For the text-containing cell, return its midpoint in [X, Y] coordinate format. 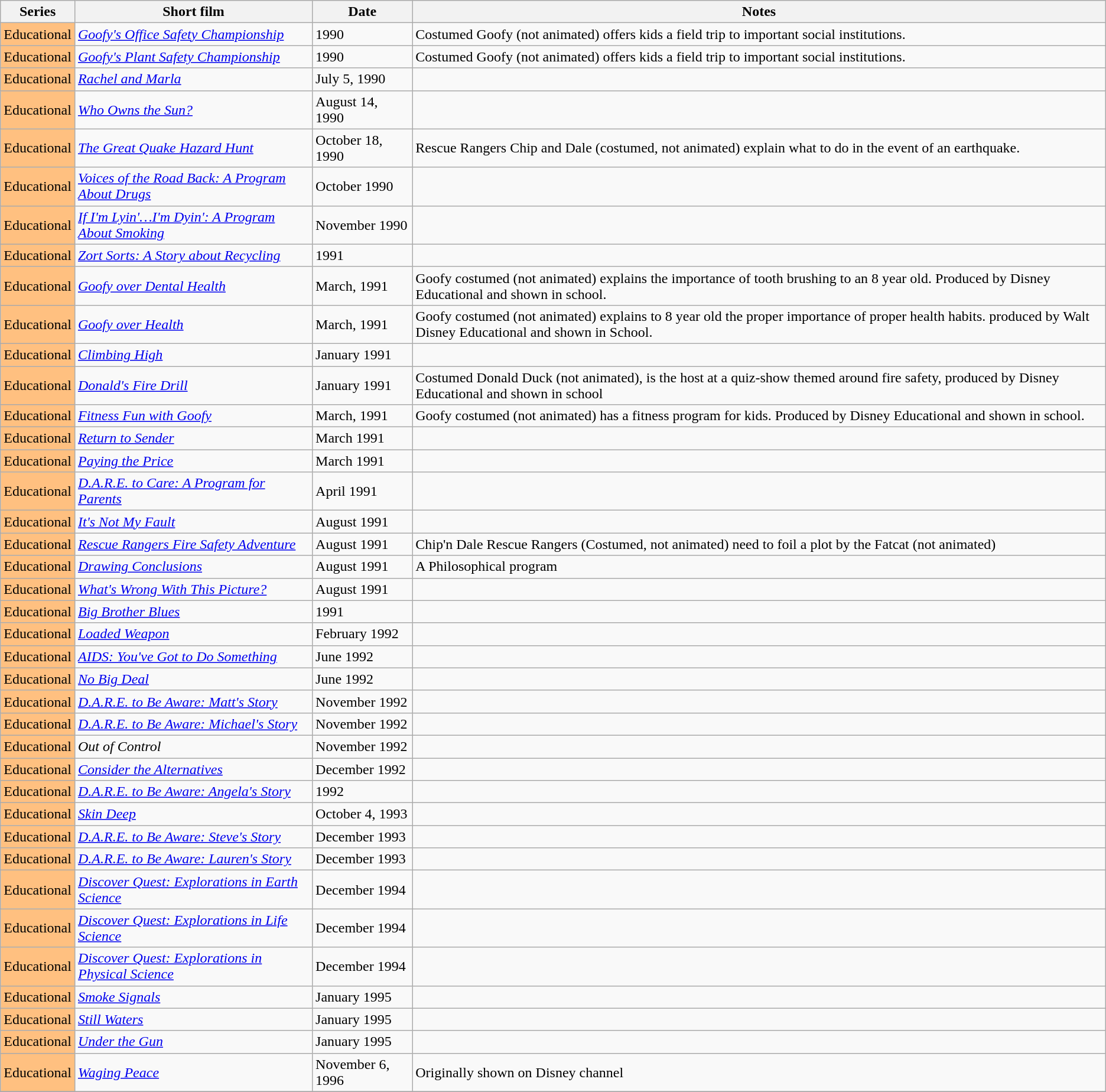
Discover Quest: Explorations in Physical Science [193, 967]
October 1990 [363, 187]
Discover Quest: Explorations in Life Science [193, 928]
Goofy's Plant Safety Championship [193, 57]
Goofy over Health [193, 324]
D.A.R.E. to Be Aware: Lauren's Story [193, 859]
December 1992 [363, 769]
Rescue Rangers Fire Safety Adventure [193, 544]
D.A.R.E. to Care: A Program for Parents [193, 492]
Climbing High [193, 355]
AIDS: You've Got to Do Something [193, 656]
October 4, 1993 [363, 814]
Waging Peace [193, 1072]
1992 [363, 792]
Drawing Conclusions [193, 567]
What's Wrong With This Picture? [193, 589]
The Great Quake Hazard Hunt [193, 148]
Out of Control [193, 746]
Voices of the Road Back: A Program About Drugs [193, 187]
November 1990 [363, 225]
D.A.R.E. to Be Aware: Angela's Story [193, 792]
Smoke Signals [193, 997]
July 5, 1990 [363, 79]
Goofy costumed (not animated) has a fitness program for kids. Produced by Disney Educational and shown in school. [759, 416]
Consider the Alternatives [193, 769]
Still Waters [193, 1019]
D.A.R.E. to Be Aware: Michael's Story [193, 724]
Rescue Rangers Chip and Dale (costumed, not animated) explain what to do in the event of an earthquake. [759, 148]
Originally shown on Disney channel [759, 1072]
Goofy's Office Safety Championship [193, 34]
August 14, 1990 [363, 110]
April 1991 [363, 492]
Notes [759, 12]
Donald's Fire Drill [193, 385]
D.A.R.E. to Be Aware: Matt's Story [193, 701]
Zort Sorts: A Story about Recycling [193, 255]
Costumed Donald Duck (not animated), is the host at a quiz-show themed around fire safety, produced by Disney Educational and shown in school [759, 385]
Chip'n Dale Rescue Rangers (Costumed, not animated) need to foil a plot by the Fatcat (not animated) [759, 544]
Short film [193, 12]
Goofy over Dental Health [193, 286]
Rachel and Marla [193, 79]
D.A.R.E. to Be Aware: Steve's Story [193, 837]
Fitness Fun with Goofy [193, 416]
Discover Quest: Explorations in Earth Science [193, 890]
Date [363, 12]
Skin Deep [193, 814]
Paying the Price [193, 461]
If I'm Lyin'…I'm Dyin': A Program About Smoking [193, 225]
November 6, 1996 [363, 1072]
Goofy costumed (not animated) explains the importance of tooth brushing to an 8 year old. Produced by Disney Educational and shown in school. [759, 286]
February 1992 [363, 634]
Under the Gun [193, 1042]
Big Brother Blues [193, 612]
October 18, 1990 [363, 148]
No Big Deal [193, 679]
Series [38, 12]
Loaded Weapon [193, 634]
Return to Sender [193, 438]
It's Not My Fault [193, 522]
Who Owns the Sun? [193, 110]
A Philosophical program [759, 567]
